Search for the cell housing the specified text and yield its [x, y] center coordinate. 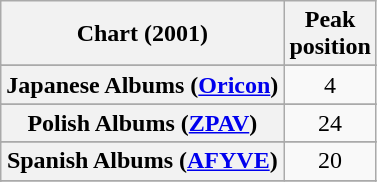
24 [330, 123]
Chart (2001) [142, 34]
Spanish Albums (AFYVE) [142, 161]
Peakposition [330, 34]
Polish Albums (ZPAV) [142, 123]
20 [330, 161]
4 [330, 85]
Japanese Albums (Oricon) [142, 85]
